Capture the cell that displays the provided text and extract its (X, Y) central coordinate. 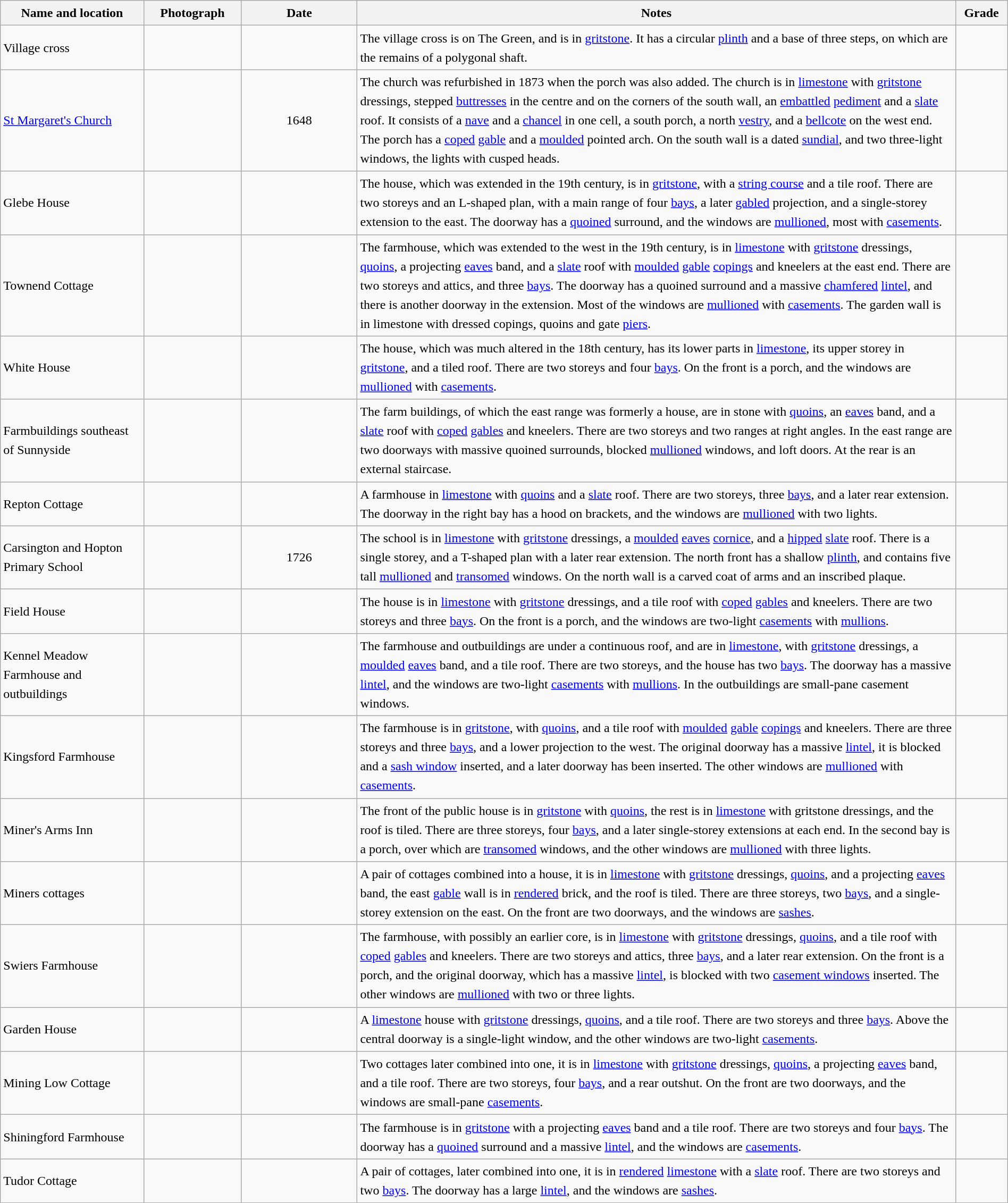
Photograph (192, 13)
Miner's Arms Inn (72, 830)
Glebe House (72, 203)
Name and location (72, 13)
Carsington and Hopton Primary School (72, 557)
Notes (656, 13)
White House (72, 368)
Kennel Meadow Farmhouse and outbuildings (72, 674)
Date (299, 13)
Kingsford Farmhouse (72, 757)
Mining Low Cottage (72, 1083)
1726 (299, 557)
St Margaret's Church (72, 120)
1648 (299, 120)
Shiningford Farmhouse (72, 1137)
Field House (72, 611)
Farmbuildings southeast of Sunnyside (72, 440)
Swiers Farmhouse (72, 966)
Garden House (72, 1029)
Repton Cottage (72, 504)
Tudor Cottage (72, 1181)
Village cross (72, 48)
Grade (981, 13)
Miners cottages (72, 893)
Townend Cottage (72, 285)
